Capture the cell that displays the provided text and extract its [x, y] central coordinate. 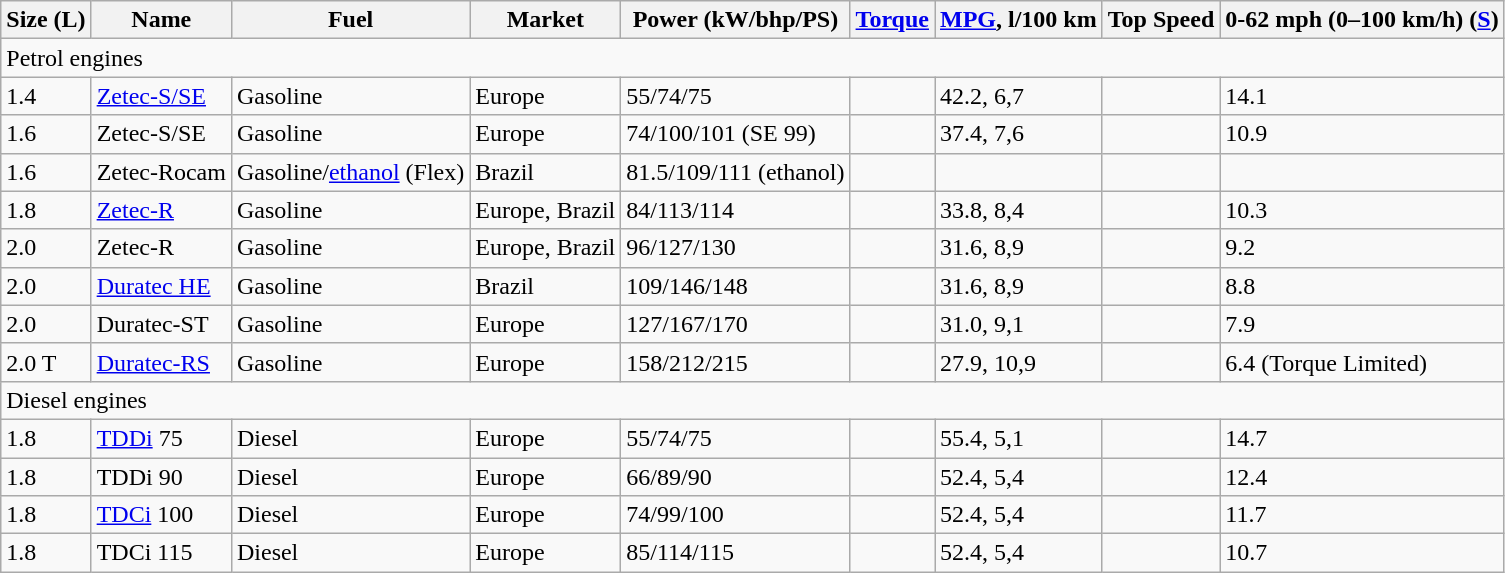
66/89/90 [736, 477]
Market [546, 20]
81.5/109/111 (ethanol) [736, 172]
Gasoline/ethanol (Flex) [350, 172]
127/167/170 [736, 324]
14.7 [1362, 438]
1.4 [46, 96]
14.1 [1362, 96]
31.0, 9,1 [1018, 324]
7.9 [1362, 324]
TDCi 115 [161, 553]
MPG, l/100 km [1018, 20]
33.8, 8,4 [1018, 210]
12.4 [1362, 477]
TDCi 100 [161, 515]
85/114/115 [736, 553]
10.7 [1362, 553]
Petrol engines [752, 58]
0-62 mph (0–100 km/h) (S) [1362, 20]
Size (L) [46, 20]
Duratec-ST [161, 324]
96/127/130 [736, 248]
11.7 [1362, 515]
TDDi 90 [161, 477]
Duratec-RS [161, 362]
2.0 T [46, 362]
Power (kW/bhp/PS) [736, 20]
109/146/148 [736, 286]
Diesel engines [752, 400]
Torque [892, 20]
9.2 [1362, 248]
Zetec-Rocam [161, 172]
55.4, 5,1 [1018, 438]
42.2, 6,7 [1018, 96]
10.9 [1362, 134]
6.4 (Torque Limited) [1362, 362]
Fuel [350, 20]
8.8 [1362, 286]
84/113/114 [736, 210]
37.4, 7,6 [1018, 134]
158/212/215 [736, 362]
Top Speed [1161, 20]
Duratec HE [161, 286]
27.9, 10,9 [1018, 362]
Name [161, 20]
74/100/101 (SE 99) [736, 134]
TDDi 75 [161, 438]
74/99/100 [736, 515]
10.3 [1362, 210]
